Capture the cell that displays the provided text and extract its [x, y] central coordinate. 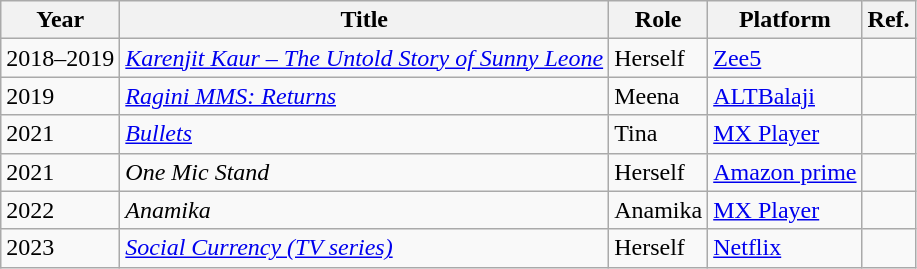
Ref. [888, 20]
Tina [658, 134]
Platform [785, 20]
Title [364, 20]
One Mic Stand [364, 172]
Role [658, 20]
Bullets [364, 134]
ALTBalaji [785, 96]
Social Currency (TV series) [364, 248]
2019 [60, 96]
Meena [658, 96]
Karenjit Kaur – The Untold Story of Sunny Leone [364, 58]
2023 [60, 248]
Netflix [785, 248]
2018–2019 [60, 58]
Zee5 [785, 58]
Ragini MMS: Returns [364, 96]
Year [60, 20]
2022 [60, 210]
Amazon prime [785, 172]
